Provide the (x, y) coordinate of the cell's center where the given text is located.  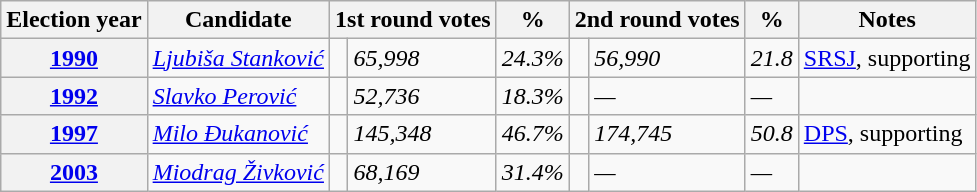
18.3% (532, 96)
Election year (74, 20)
68,169 (422, 172)
Ljubiša Stanković (238, 58)
21.8 (772, 58)
46.7% (532, 134)
1st round votes (414, 20)
Candidate (238, 20)
2003 (74, 172)
Milo Đukanović (238, 134)
Slavko Perović (238, 96)
65,998 (422, 58)
1992 (74, 96)
DPS, supporting (887, 134)
1990 (74, 58)
56,990 (668, 58)
174,745 (668, 134)
Miodrag Živković (238, 172)
52,736 (422, 96)
50.8 (772, 134)
145,348 (422, 134)
24.3% (532, 58)
Notes (887, 20)
2nd round votes (657, 20)
SRSJ, supporting (887, 58)
1997 (74, 134)
31.4% (532, 172)
